Identify which cell holds the provided text, then report its (x, y) central coordinate. 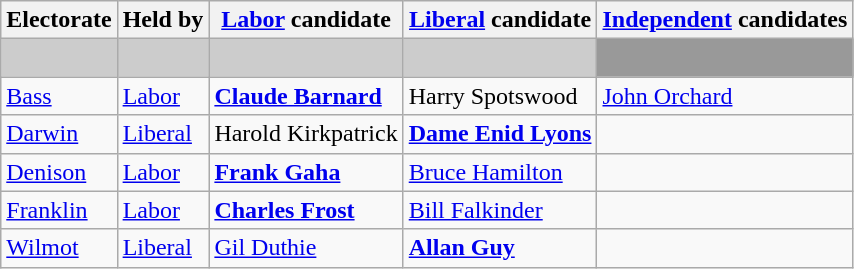
Liberal candidate (500, 20)
Allan Guy (500, 248)
Electorate (59, 20)
Charles Frost (306, 210)
Bruce Hamilton (500, 172)
Bass (59, 96)
Franklin (59, 210)
John Orchard (725, 96)
Labor candidate (306, 20)
Held by (163, 20)
Claude Barnard (306, 96)
Harold Kirkpatrick (306, 134)
Dame Enid Lyons (500, 134)
Bill Falkinder (500, 210)
Independent candidates (725, 20)
Harry Spotswood (500, 96)
Gil Duthie (306, 248)
Denison (59, 172)
Wilmot (59, 248)
Frank Gaha (306, 172)
Darwin (59, 134)
